Detect which cell encompasses the target text, then output its (X, Y) center coordinate. 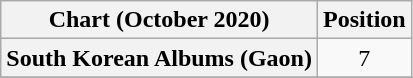
Position (364, 20)
South Korean Albums (Gaon) (160, 58)
7 (364, 58)
Chart (October 2020) (160, 20)
